Return the [x, y] coordinate for the center point of the cell that contains the specified text.  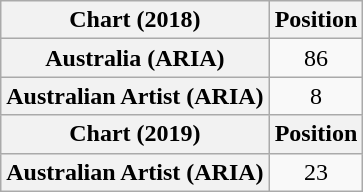
Chart (2018) [135, 20]
Chart (2019) [135, 134]
8 [316, 96]
Australia (ARIA) [135, 58]
23 [316, 172]
86 [316, 58]
